Output the (X, Y) coordinate of the center of the cell containing the given text.  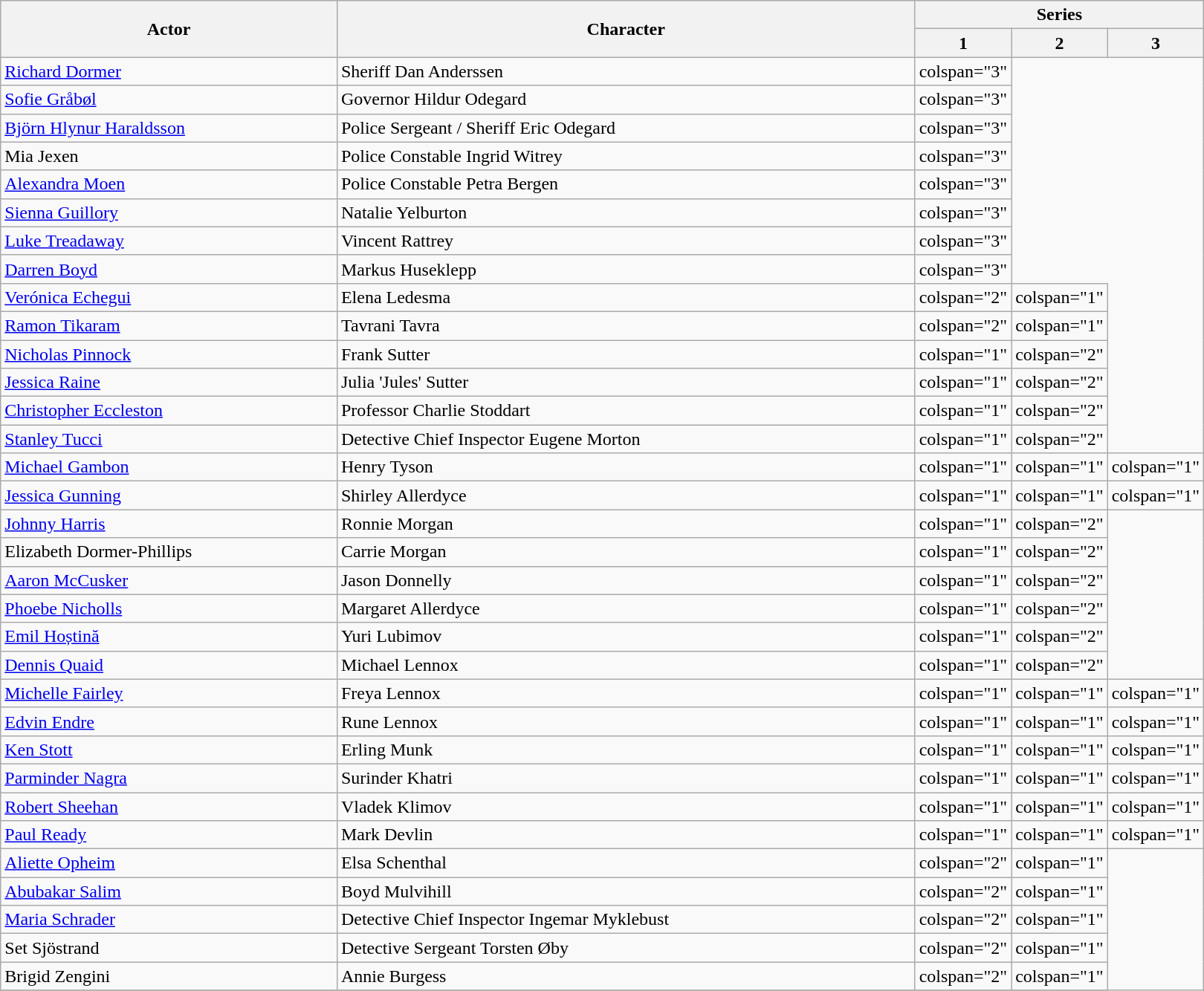
Margaret Allerdyce (626, 608)
Richard Dormer (169, 71)
Detective Sergeant Torsten Øby (626, 948)
Christopher Eccleston (169, 411)
Michael Gambon (169, 467)
Carrie Morgan (626, 552)
Stanley Tucci (169, 439)
Jason Donnelly (626, 580)
Verónica Echegui (169, 297)
Detective Chief Inspector Ingemar Myklebust (626, 920)
Paul Ready (169, 835)
Phoebe Nicholls (169, 608)
Luke Treadaway (169, 241)
Tavrani Tavra (626, 325)
Ronnie Morgan (626, 524)
Aaron McCusker (169, 580)
Surinder Khatri (626, 778)
Elsa Schenthal (626, 863)
Nicholas Pinnock (169, 354)
Vladek Klimov (626, 806)
Parminder Nagra (169, 778)
Björn Hlynur Haraldsson (169, 128)
Annie Burgess (626, 976)
Darren Boyd (169, 269)
Shirley Allerdyce (626, 495)
Ramon Tikaram (169, 325)
Series (1060, 15)
Brigid Zengini (169, 976)
Vincent Rattrey (626, 241)
Boyd Mulvihill (626, 891)
Elizabeth Dormer-Phillips (169, 552)
3 (1156, 43)
Police Constable Ingrid Witrey (626, 156)
Freya Lennox (626, 693)
Emil Hoștină (169, 637)
Jessica Raine (169, 383)
Dennis Quaid (169, 665)
1 (963, 43)
Alexandra Moen (169, 184)
Ken Stott (169, 750)
2 (1060, 43)
Police Constable Petra Bergen (626, 184)
Aliette Opheim (169, 863)
Mark Devlin (626, 835)
Julia 'Jules' Sutter (626, 383)
Professor Charlie Stoddart (626, 411)
Maria Schrader (169, 920)
Governor Hildur Odegard (626, 100)
Sheriff Dan Anderssen (626, 71)
Elena Ledesma (626, 297)
Frank Sutter (626, 354)
Detective Chief Inspector Eugene Morton (626, 439)
Michelle Fairley (169, 693)
Police Sergeant / Sheriff Eric Odegard (626, 128)
Rune Lennox (626, 721)
Michael Lennox (626, 665)
Actor (169, 29)
Robert Sheehan (169, 806)
Natalie Yelburton (626, 212)
Set Sjöstrand (169, 948)
Abubakar Salim (169, 891)
Yuri Lubimov (626, 637)
Edvin Endre (169, 721)
Jessica Gunning (169, 495)
Markus Huseklepp (626, 269)
Johnny Harris (169, 524)
Henry Tyson (626, 467)
Mia Jexen (169, 156)
Sofie Gråbøl (169, 100)
Sienna Guillory (169, 212)
Erling Munk (626, 750)
Character (626, 29)
